For the text-containing cell, return its midpoint in [X, Y] coordinate format. 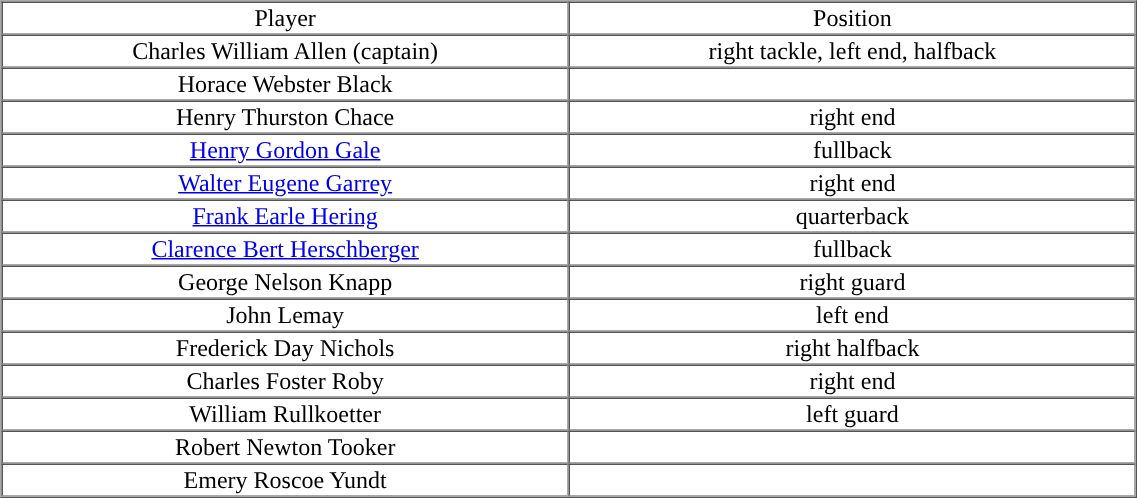
Player [286, 18]
Henry Gordon Gale [286, 150]
Henry Thurston Chace [286, 116]
Walter Eugene Garrey [286, 182]
Position [852, 18]
John Lemay [286, 314]
Frank Earle Hering [286, 216]
Horace Webster Black [286, 84]
quarterback [852, 216]
Clarence Bert Herschberger [286, 248]
Frederick Day Nichols [286, 348]
Charles Foster Roby [286, 380]
Emery Roscoe Yundt [286, 480]
George Nelson Knapp [286, 282]
left end [852, 314]
Robert Newton Tooker [286, 446]
right guard [852, 282]
right halfback [852, 348]
left guard [852, 414]
Charles William Allen (captain) [286, 50]
William Rullkoetter [286, 414]
right tackle, left end, halfback [852, 50]
